Capture the cell that displays the provided text and extract its (X, Y) central coordinate. 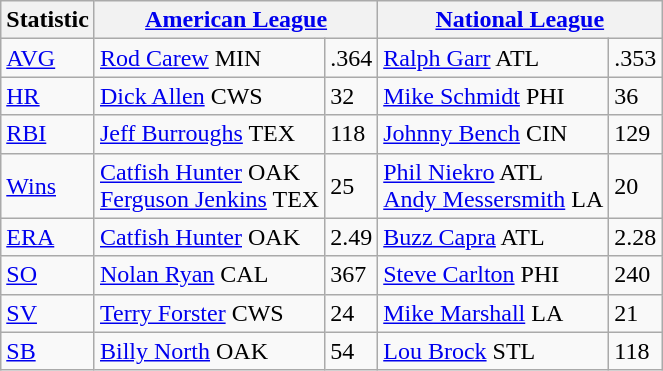
20 (636, 186)
25 (352, 186)
Ralph Garr ATL (494, 58)
Lou Brock STL (494, 351)
HR (48, 96)
Dick Allen CWS (209, 96)
Statistic (48, 20)
32 (352, 96)
240 (636, 275)
SV (48, 313)
ERA (48, 237)
Catfish Hunter OAKFerguson Jenkins TEX (209, 186)
Catfish Hunter OAK (209, 237)
.353 (636, 58)
SO (48, 275)
367 (352, 275)
Buzz Capra ATL (494, 237)
Johnny Bench CIN (494, 134)
SB (48, 351)
Phil Niekro ATLAndy Messersmith LA (494, 186)
Terry Forster CWS (209, 313)
Nolan Ryan CAL (209, 275)
Mike Marshall LA (494, 313)
24 (352, 313)
AVG (48, 58)
54 (352, 351)
21 (636, 313)
36 (636, 96)
129 (636, 134)
Rod Carew MIN (209, 58)
Steve Carlton PHI (494, 275)
2.28 (636, 237)
National League (520, 20)
American League (236, 20)
2.49 (352, 237)
RBI (48, 134)
Billy North OAK (209, 351)
Wins (48, 186)
.364 (352, 58)
Jeff Burroughs TEX (209, 134)
Mike Schmidt PHI (494, 96)
